Provide the (x, y) coordinate of the cell's center where the given text is located.  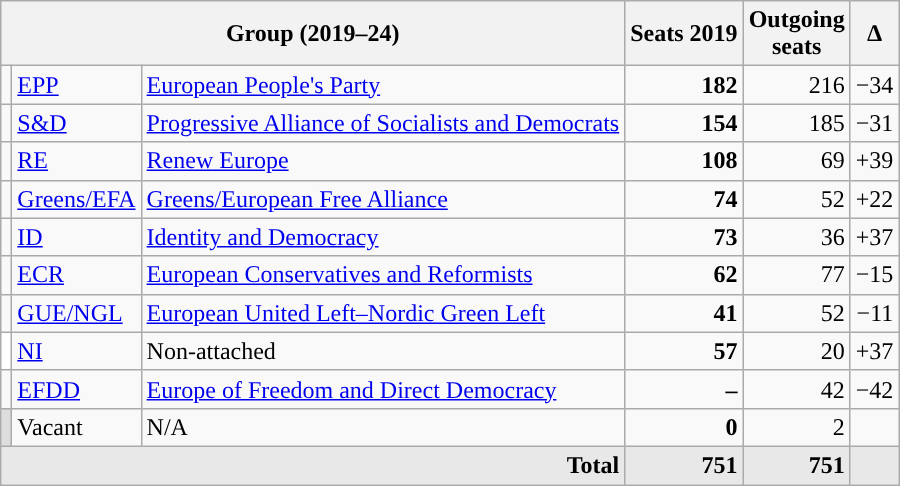
+39 (874, 161)
57 (684, 351)
216 (796, 85)
ECR (76, 275)
−31 (874, 123)
ID (76, 237)
Greens/EFA (76, 199)
NI (76, 351)
154 (684, 123)
S&D (76, 123)
62 (684, 275)
182 (684, 85)
−15 (874, 275)
European Conservatives and Reformists (383, 275)
Outgoingseats (796, 34)
EPP (76, 85)
77 (796, 275)
108 (684, 161)
Renew Europe (383, 161)
N/A (383, 427)
2 (796, 427)
185 (796, 123)
EFDD (76, 389)
Total (313, 465)
Progressive Alliance of Socialists and Democrats (383, 123)
74 (684, 199)
Non-attached (383, 351)
– (684, 389)
−42 (874, 389)
20 (796, 351)
RE (76, 161)
0 (684, 427)
69 (796, 161)
−34 (874, 85)
42 (796, 389)
Identity and Democracy (383, 237)
Vacant (76, 427)
Group (2019–24) (313, 34)
Europe of Freedom and Direct Democracy (383, 389)
−11 (874, 313)
∆ (874, 34)
+22 (874, 199)
73 (684, 237)
GUE/NGL (76, 313)
Greens/European Free Alliance (383, 199)
European People's Party (383, 85)
European United Left–Nordic Green Left (383, 313)
Seats 2019 (684, 34)
36 (796, 237)
41 (684, 313)
